Detect which cell encompasses the target text, then output its (X, Y) center coordinate. 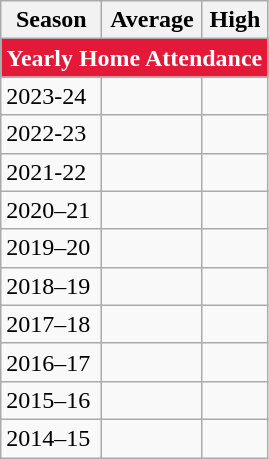
2015–16 (52, 400)
2022-23 (52, 134)
Average (152, 20)
2017–18 (52, 324)
2018–19 (52, 286)
2020–21 (52, 210)
2019–20 (52, 248)
2023-24 (52, 96)
2021-22 (52, 172)
High (235, 20)
2016–17 (52, 362)
Season (52, 20)
2014–15 (52, 438)
Yearly Home Attendance (134, 58)
